Pinpoint the cell where the given text exists, returning its (X, Y) midpoint coordinate. 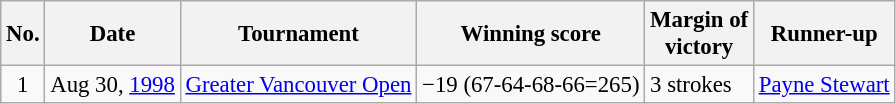
1 (23, 85)
−19 (67-64-68-66=265) (531, 85)
No. (23, 34)
Payne Stewart (824, 85)
3 strokes (700, 85)
Winning score (531, 34)
Tournament (298, 34)
Margin ofvictory (700, 34)
Runner-up (824, 34)
Date (112, 34)
Aug 30, 1998 (112, 85)
Greater Vancouver Open (298, 85)
